Output the (X, Y) coordinate of the center of the cell containing the given text.  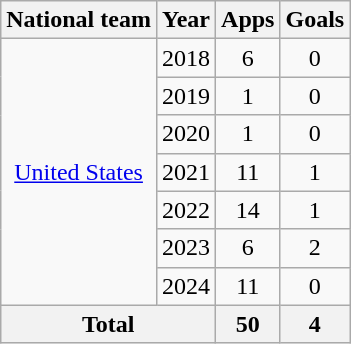
2 (315, 248)
4 (315, 324)
Year (186, 20)
Total (108, 324)
2018 (186, 58)
National team (79, 20)
14 (248, 210)
2019 (186, 96)
United States (79, 172)
50 (248, 324)
2022 (186, 210)
Apps (248, 20)
2023 (186, 248)
2020 (186, 134)
2021 (186, 172)
Goals (315, 20)
2024 (186, 286)
